Provide the (X, Y) coordinate of the cell's center where the given text is located.  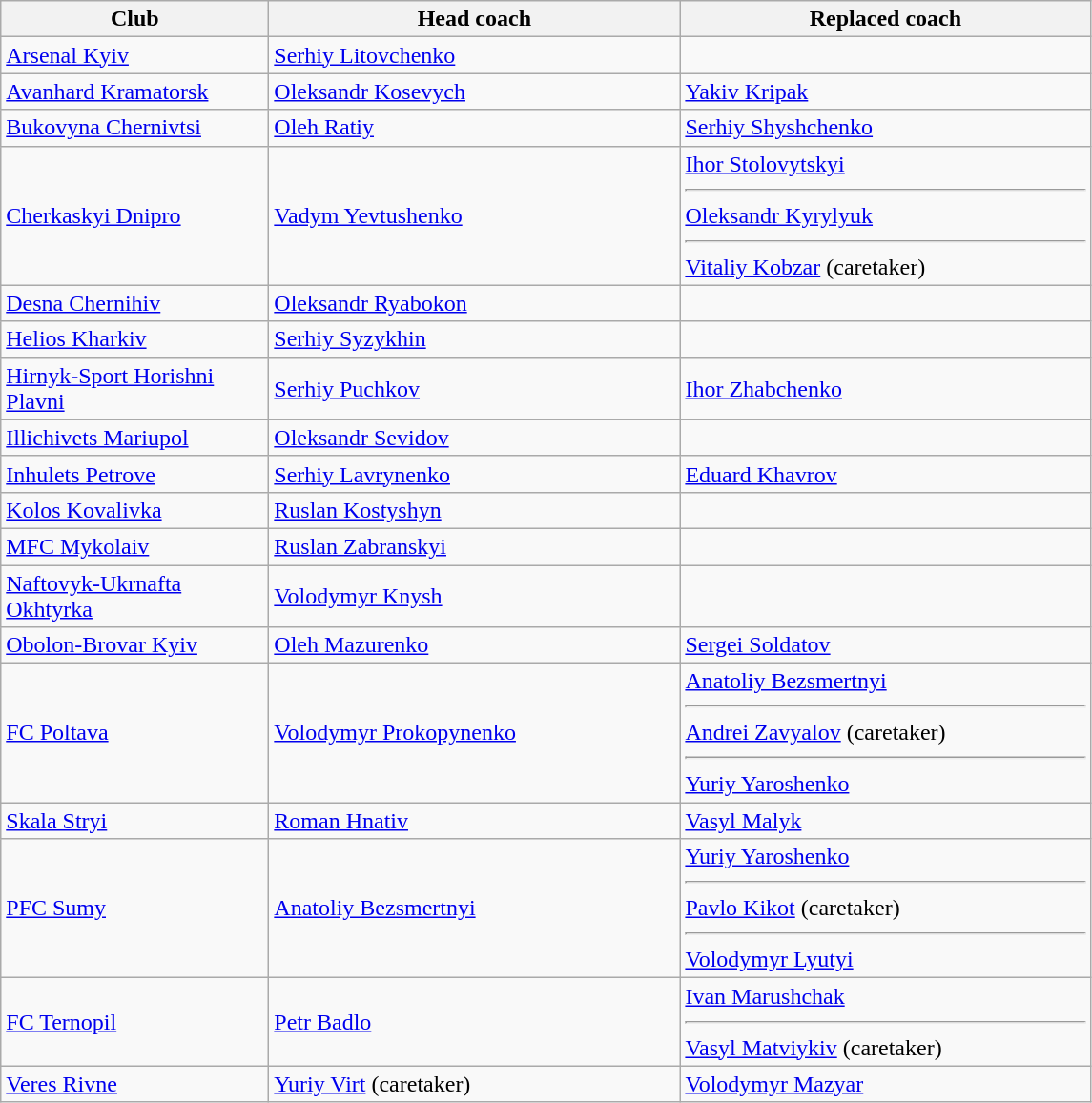
Eduard Khavrov (885, 474)
Helios Kharkiv (135, 339)
Ivan Marushchak Vasyl Matviykiv (caretaker) (885, 1022)
Ruslan Kostyshyn (475, 510)
Serhiy Litovchenko (475, 55)
Oleksandr Ryabokon (475, 303)
Serhiy Lavrynenko (475, 474)
Oleksandr Kosevych (475, 92)
Volodymyr Prokopynenko (475, 733)
Anatoliy Bezsmertnyi Andrei Zavyalov (caretaker) Yuriy Yaroshenko (885, 733)
Serhiy Puchkov (475, 389)
Hirnyk-Sport Horishni Plavni (135, 389)
Illichivets Mariupol (135, 438)
PFC Sumy (135, 909)
Avanhard Kramatorsk (135, 92)
Ruslan Zabranskyi (475, 546)
Oleksandr Sevidov (475, 438)
Ihor Stolovytskyi Oleksandr Kyrylyuk Vitaliy Kobzar (caretaker) (885, 215)
FC Ternopil (135, 1022)
Yuriy Virt (caretaker) (475, 1084)
Petr Badlo (475, 1022)
Replaced coach (885, 19)
Head coach (475, 19)
Cherkaskyi Dnipro (135, 215)
Volodymyr Knysh (475, 595)
Obolon-Brovar Kyiv (135, 645)
Ihor Zhabchenko (885, 389)
Yakiv Kripak (885, 92)
Veres Rivne (135, 1084)
Oleh Ratiy (475, 128)
FC Poltava (135, 733)
Volodymyr Mazyar (885, 1084)
Serhiy Shyshchenko (885, 128)
Anatoliy Bezsmertnyi (475, 909)
Club (135, 19)
Vadym Yevtushenko (475, 215)
Sergei Soldatov (885, 645)
Inhulets Petrove (135, 474)
Kolos Kovalivka (135, 510)
Yuriy Yaroshenko Pavlo Kikot (caretaker) Volodymyr Lyutyi (885, 909)
Vasyl Malyk (885, 821)
MFC Mykolaiv (135, 546)
Naftovyk-Ukrnafta Okhtyrka (135, 595)
Bukovyna Chernivtsi (135, 128)
Arsenal Kyiv (135, 55)
Oleh Mazurenko (475, 645)
Skala Stryi (135, 821)
Roman Hnativ (475, 821)
Desna Chernihiv (135, 303)
Serhiy Syzykhin (475, 339)
